Locate the cell with the specified text and output its [x, y] center coordinate. 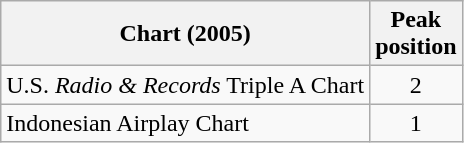
Indonesian Airplay Chart [186, 123]
1 [416, 123]
Peakposition [416, 34]
U.S. Radio & Records Triple A Chart [186, 85]
2 [416, 85]
Chart (2005) [186, 34]
